For the text-containing cell, return its midpoint in [x, y] coordinate format. 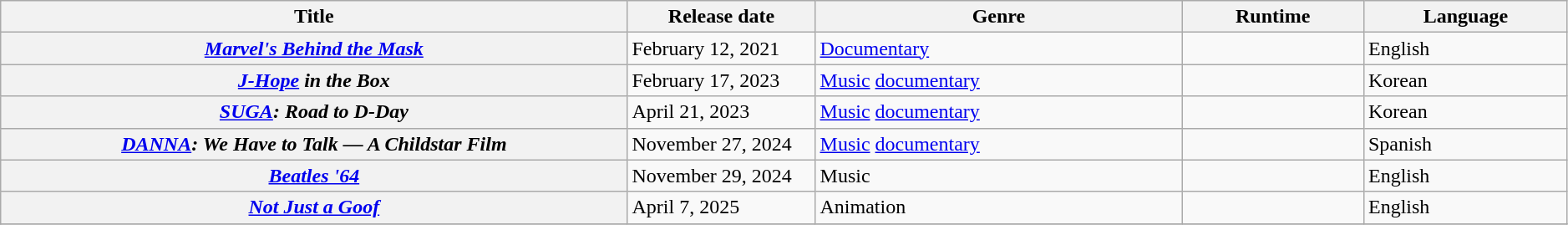
February 17, 2023 [722, 80]
DANNA: We Have to Talk ― A Childstar Film [314, 144]
Documentary [999, 49]
Title [314, 17]
Runtime [1273, 17]
Genre [999, 17]
Language [1465, 17]
J-Hope in the Box [314, 80]
Not Just a Goof [314, 207]
November 29, 2024 [722, 176]
Release date [722, 17]
Marvel's Behind the Mask [314, 49]
Music [999, 176]
Beatles '64 [314, 176]
November 27, 2024 [722, 144]
February 12, 2021 [722, 49]
April 7, 2025 [722, 207]
April 21, 2023 [722, 112]
Animation [999, 207]
SUGA: Road to D-Day [314, 112]
Spanish [1465, 144]
